Extract the (X, Y) coordinate from the center of the cell holding the provided text.  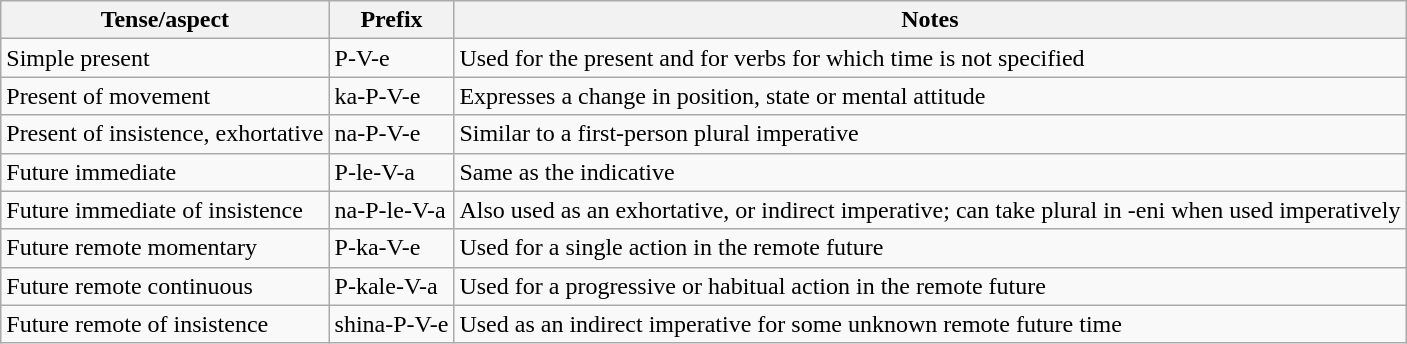
Future remote of insistence (165, 324)
Used for the present and for verbs for which time is not specified (930, 58)
Similar to a first-person plural imperative (930, 134)
shina-P-V-e (392, 324)
Present of movement (165, 96)
Used for a single action in the remote future (930, 248)
na-P-V-e (392, 134)
P-le-V-a (392, 172)
Present of insistence, exhortative (165, 134)
Tense/aspect (165, 20)
Future immediate of insistence (165, 210)
P-ka-V-e (392, 248)
Same as the indicative (930, 172)
Also used as an exhortative, or indirect imperative; can take plural in -eni when used imperatively (930, 210)
Future remote continuous (165, 286)
Used as an indirect imperative for some unknown remote future time (930, 324)
Notes (930, 20)
Prefix (392, 20)
ka-P-V-e (392, 96)
Future immediate (165, 172)
Future remote momentary (165, 248)
P-V-e (392, 58)
Expresses a change in position, state or mental attitude (930, 96)
Used for a progressive or habitual action in the remote future (930, 286)
P-kale-V-a (392, 286)
Simple present (165, 58)
na-P-le-V-a (392, 210)
